Provide the (X, Y) coordinate of the cell's center where the given text is located.  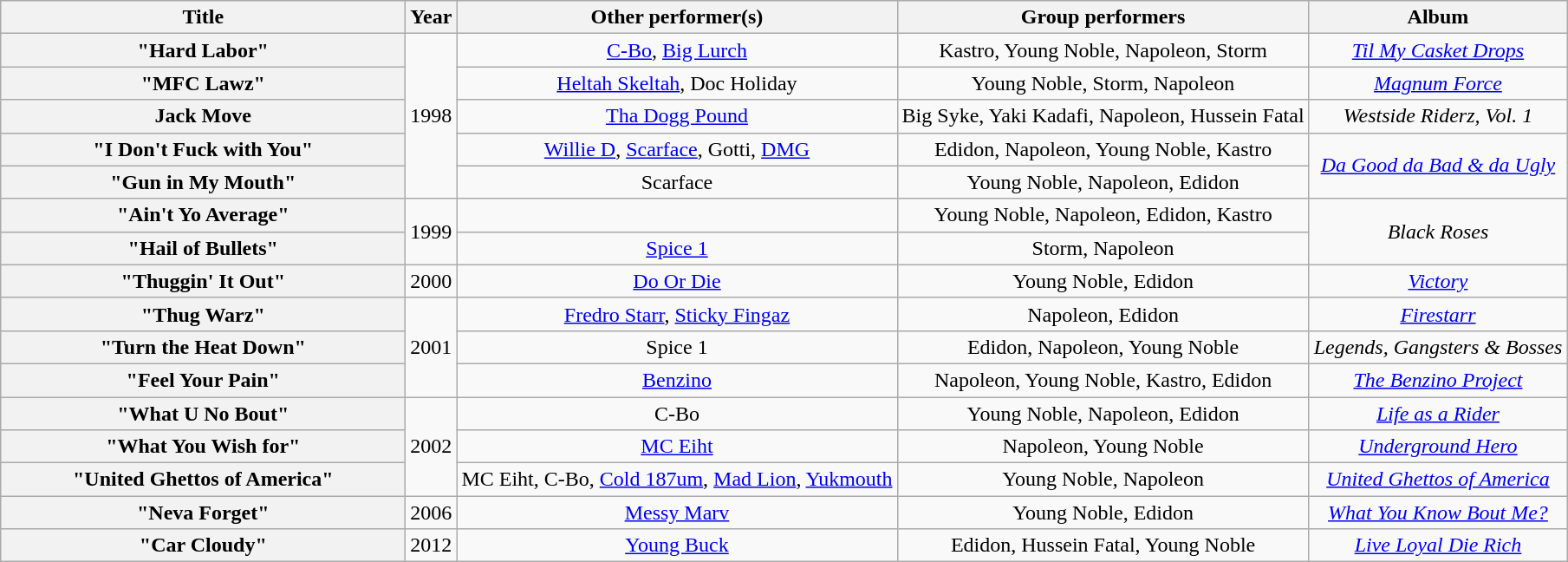
Legends, Gangsters & Bosses (1438, 347)
"Hail of Bullets" (203, 248)
Kastro, Young Noble, Napoleon, Storm (1103, 50)
Underground Hero (1438, 447)
United Ghettos of America (1438, 480)
Tha Dogg Pound (677, 116)
Jack Move (203, 116)
"Thuggin' It Out" (203, 281)
2000 (432, 281)
Young Noble, Napoleon (1103, 480)
"Thug Warz" (203, 314)
Napoleon, Young Noble, Kastro, Edidon (1103, 380)
Do Or Die (677, 281)
"Car Cloudy" (203, 546)
Til My Casket Drops (1438, 50)
Other performer(s) (677, 17)
What You Know Bout Me? (1438, 513)
C-Bo, Big Lurch (677, 50)
Fredro Starr, Sticky Fingaz (677, 314)
The Benzino Project (1438, 380)
Group performers (1103, 17)
"Gun in My Mouth" (203, 182)
1998 (432, 116)
Victory (1438, 281)
Young Noble, Storm, Napoleon (1103, 83)
"Feel Your Pain" (203, 380)
"I Don't Fuck with You" (203, 149)
"Neva Forget" (203, 513)
Westside Riderz, Vol. 1 (1438, 116)
MC Eiht, C-Bo, Cold 187um, Mad Lion, Yukmouth (677, 480)
"What You Wish for" (203, 447)
Big Syke, Yaki Kadafi, Napoleon, Hussein Fatal (1103, 116)
Willie D, Scarface, Gotti, DMG (677, 149)
Magnum Force (1438, 83)
Heltah Skeltah, Doc Holiday (677, 83)
Title (203, 17)
"MFC Lawz" (203, 83)
Live Loyal Die Rich (1438, 546)
Edidon, Napoleon, Young Noble (1103, 347)
"What U No Bout" (203, 414)
"Hard Labor" (203, 50)
Storm, Napoleon (1103, 248)
Napoleon, Edidon (1103, 314)
2001 (432, 347)
1999 (432, 232)
Edidon, Napoleon, Young Noble, Kastro (1103, 149)
2006 (432, 513)
2002 (432, 447)
"Ain't Yo Average" (203, 215)
Year (432, 17)
Black Roses (1438, 232)
"United Ghettos of America" (203, 480)
Scarface (677, 182)
2012 (432, 546)
Edidon, Hussein Fatal, Young Noble (1103, 546)
Messy Marv (677, 513)
Album (1438, 17)
Firestarr (1438, 314)
Young Buck (677, 546)
MC Eiht (677, 447)
Young Noble, Napoleon, Edidon, Kastro (1103, 215)
C-Bo (677, 414)
Life as a Rider (1438, 414)
Benzino (677, 380)
Da Good da Bad & da Ugly (1438, 166)
Napoleon, Young Noble (1103, 447)
"Turn the Heat Down" (203, 347)
